Pinpoint the cell where the given text exists, returning its (X, Y) midpoint coordinate. 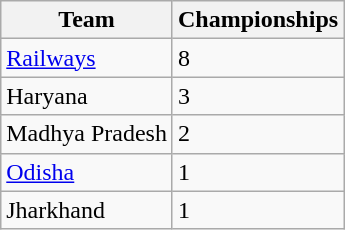
Jharkhand (87, 210)
2 (258, 134)
3 (258, 96)
Railways (87, 58)
Odisha (87, 172)
Haryana (87, 96)
8 (258, 58)
Championships (258, 20)
Team (87, 20)
Madhya Pradesh (87, 134)
